From the cell containing the given text, extract its center point as [X, Y] coordinate. 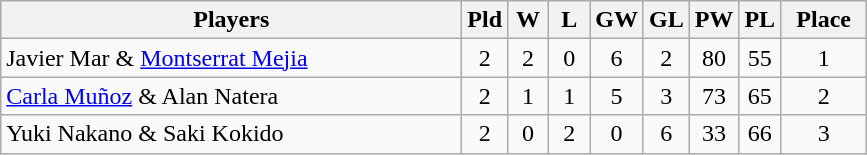
66 [760, 134]
GL [666, 20]
5 [617, 96]
Yuki Nakano & Saki Kokido [232, 134]
PW [714, 20]
55 [760, 58]
Place [824, 20]
L [570, 20]
65 [760, 96]
73 [714, 96]
33 [714, 134]
GW [617, 20]
Javier Mar & Montserrat Mejia [232, 58]
PL [760, 20]
Carla Muñoz & Alan Natera [232, 96]
W [528, 20]
80 [714, 58]
Players [232, 20]
Pld [485, 20]
